Scan for the cell matching the given text and deliver its (x, y) coordinate at center. 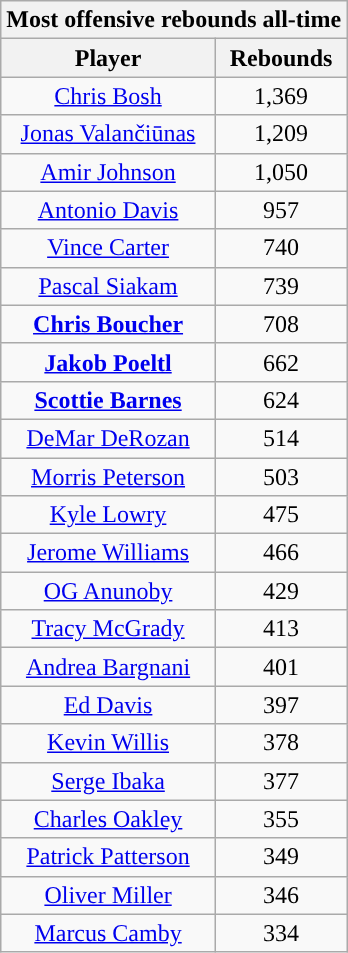
739 (280, 286)
Amir Johnson (108, 172)
Serge Ibaka (108, 781)
514 (280, 438)
401 (280, 667)
413 (280, 629)
Most offensive rebounds all-time (174, 20)
1,209 (280, 134)
Chris Boucher (108, 324)
Scottie Barnes (108, 400)
Jerome Williams (108, 553)
Oliver Miller (108, 895)
662 (280, 362)
Pascal Siakam (108, 286)
334 (280, 933)
DeMar DeRozan (108, 438)
Patrick Patterson (108, 857)
740 (280, 248)
Vince Carter (108, 248)
Ed Davis (108, 705)
346 (280, 895)
Kyle Lowry (108, 515)
377 (280, 781)
Morris Peterson (108, 477)
Jakob Poeltl (108, 362)
466 (280, 553)
Antonio Davis (108, 210)
957 (280, 210)
OG Anunoby (108, 591)
Marcus Camby (108, 933)
624 (280, 400)
Player (108, 58)
Tracy McGrady (108, 629)
708 (280, 324)
Charles Oakley (108, 819)
397 (280, 705)
378 (280, 743)
355 (280, 819)
475 (280, 515)
Rebounds (280, 58)
349 (280, 857)
Chris Bosh (108, 96)
1,050 (280, 172)
Kevin Willis (108, 743)
503 (280, 477)
1,369 (280, 96)
Andrea Bargnani (108, 667)
Jonas Valančiūnas (108, 134)
429 (280, 591)
